Search for the cell housing the specified text and yield its (x, y) center coordinate. 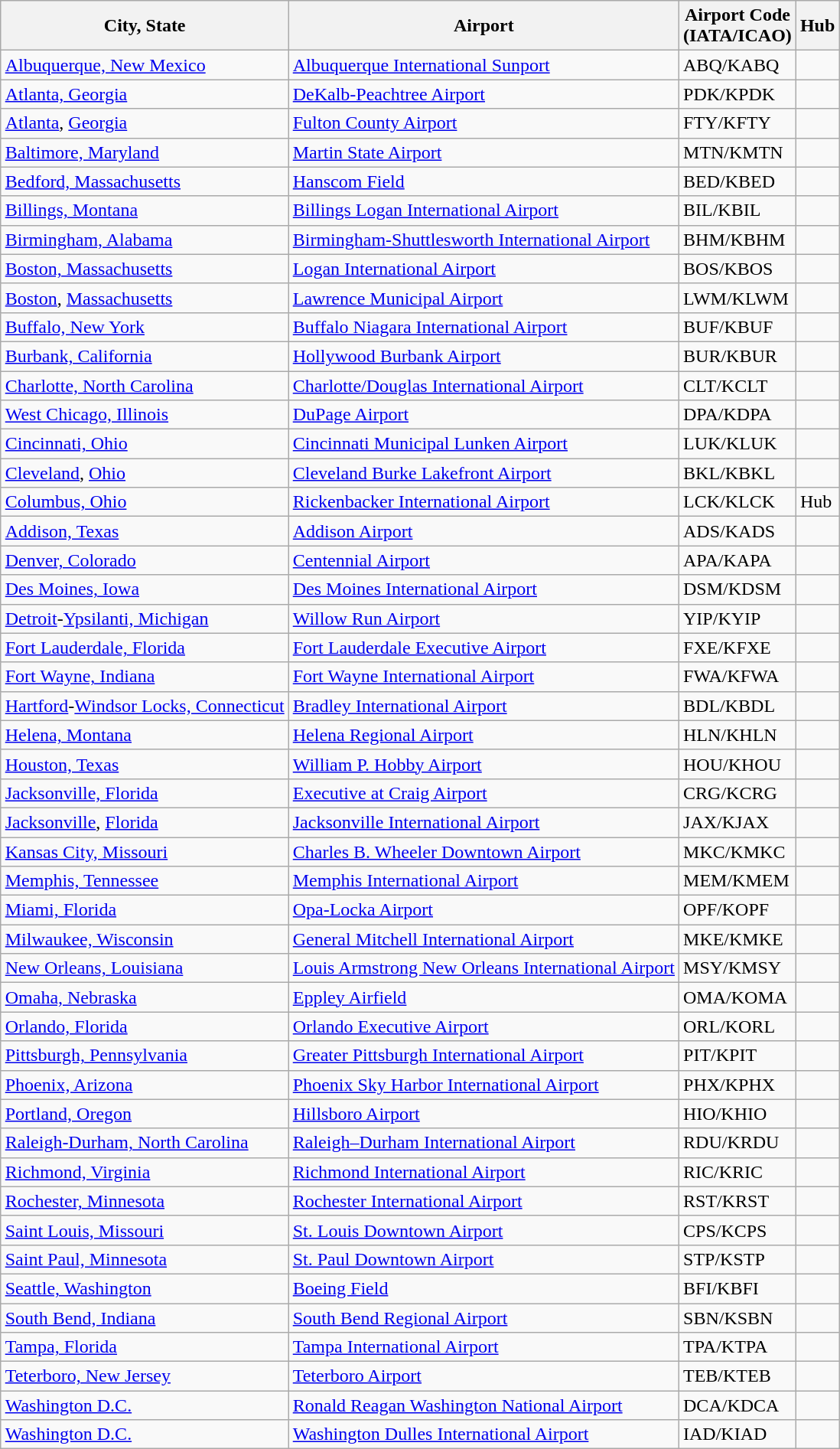
Fort Wayne International Airport (483, 677)
APA/KAPA (737, 560)
Milwaukee, Wisconsin (145, 939)
William P. Hobby Airport (483, 764)
General Mitchell International Airport (483, 939)
Saint Louis, Missouri (145, 1230)
MKC/KMKC (737, 852)
Richmond International Airport (483, 1172)
South Bend, Indiana (145, 1317)
Hanscom Field (483, 181)
DCA/KDCA (737, 1405)
Des Moines, Iowa (145, 589)
YIP/KYIP (737, 618)
Opa-Locka Airport (483, 910)
Jacksonville International Airport (483, 822)
Cincinnati, Ohio (145, 444)
IAD/KIAD (737, 1434)
Birmingham-Shuttlesworth International Airport (483, 240)
CPS/KCPS (737, 1230)
LUK/KLUK (737, 444)
Denver, Colorado (145, 560)
Tampa International Airport (483, 1347)
TEB/KTEB (737, 1376)
Albuquerque, New Mexico (145, 65)
Louis Armstrong New Orleans International Airport (483, 968)
Saint Paul, Minnesota (145, 1259)
Martin State Airport (483, 152)
BFI/KBFI (737, 1288)
Houston, Texas (145, 764)
Birmingham, Alabama (145, 240)
MSY/KMSY (737, 968)
BKL/KBKL (737, 473)
Billings Logan International Airport (483, 210)
Greater Pittsburgh International Airport (483, 1056)
BOS/KBOS (737, 269)
MKE/KMKE (737, 939)
BIL/KBIL (737, 210)
Memphis, Tennessee (145, 881)
Cleveland, Ohio (145, 473)
Phoenix Sky Harbor International Airport (483, 1085)
Kansas City, Missouri (145, 852)
STP/KSTP (737, 1259)
South Bend Regional Airport (483, 1317)
Des Moines International Airport (483, 589)
HOU/KHOU (737, 764)
St. Paul Downtown Airport (483, 1259)
FXE/KFXE (737, 648)
Teterboro, New Jersey (145, 1376)
Miami, Florida (145, 910)
DeKalb-Peachtree Airport (483, 94)
PIT/KPIT (737, 1056)
Cincinnati Municipal Lunken Airport (483, 444)
Logan International Airport (483, 269)
Cleveland Burke Lakefront Airport (483, 473)
BED/KBED (737, 181)
ORL/KORL (737, 1026)
Eppley Airfield (483, 997)
City, State (145, 26)
BHM/KBHM (737, 240)
DSM/KDSM (737, 589)
Raleigh–Durham International Airport (483, 1143)
MEM/KMEM (737, 881)
Boeing Field (483, 1288)
RIC/KRIC (737, 1172)
Hollywood Burbank Airport (483, 356)
Ronald Reagan Washington National Airport (483, 1405)
Burbank, California (145, 356)
ADS/KADS (737, 531)
West Chicago, Illinois (145, 415)
CLT/KCLT (737, 385)
OPF/KOPF (737, 910)
RDU/KRDU (737, 1143)
Omaha, Nebraska (145, 997)
Raleigh-Durham, North Carolina (145, 1143)
LCK/KLCK (737, 502)
Fort Lauderdale Executive Airport (483, 648)
Phoenix, Arizona (145, 1085)
Fulton County Airport (483, 123)
Fort Wayne, Indiana (145, 677)
DuPage Airport (483, 415)
Fort Lauderdale, Florida (145, 648)
LWM/KLWM (737, 298)
BDL/KBDL (737, 706)
FWA/KFWA (737, 677)
Charles B. Wheeler Downtown Airport (483, 852)
Charlotte, North Carolina (145, 385)
PDK/KPDK (737, 94)
Helena, Montana (145, 735)
Lawrence Municipal Airport (483, 298)
Bradley International Airport (483, 706)
HLN/KHLN (737, 735)
Orlando, Florida (145, 1026)
Helena Regional Airport (483, 735)
Portland, Oregon (145, 1114)
JAX/KJAX (737, 822)
HIO/KHIO (737, 1114)
Baltimore, Maryland (145, 152)
Airport Code(IATA/ICAO) (737, 26)
Buffalo, New York (145, 327)
Rochester, Minnesota (145, 1201)
Addison, Texas (145, 531)
SBN/KSBN (737, 1317)
Rickenbacker International Airport (483, 502)
TPA/KTPA (737, 1347)
Executive at Craig Airport (483, 793)
Willow Run Airport (483, 618)
BUR/KBUR (737, 356)
Centennial Airport (483, 560)
Richmond, Virginia (145, 1172)
Washington Dulles International Airport (483, 1434)
OMA/KOMA (737, 997)
Tampa, Florida (145, 1347)
Orlando Executive Airport (483, 1026)
RST/KRST (737, 1201)
Charlotte/Douglas International Airport (483, 385)
Seattle, Washington (145, 1288)
MTN/KMTN (737, 152)
Columbus, Ohio (145, 502)
Detroit-Ypsilanti, Michigan (145, 618)
Teterboro Airport (483, 1376)
Rochester International Airport (483, 1201)
Billings, Montana (145, 210)
CRG/KCRG (737, 793)
DPA/KDPA (737, 415)
Memphis International Airport (483, 881)
Albuquerque International Sunport (483, 65)
St. Louis Downtown Airport (483, 1230)
PHX/KPHX (737, 1085)
Buffalo Niagara International Airport (483, 327)
Addison Airport (483, 531)
Hillsboro Airport (483, 1114)
Bedford, Massachusetts (145, 181)
Pittsburgh, Pennsylvania (145, 1056)
BUF/KBUF (737, 327)
ABQ/KABQ (737, 65)
FTY/KFTY (737, 123)
Airport (483, 26)
Hartford-Windsor Locks, Connecticut (145, 706)
New Orleans, Louisiana (145, 968)
